Identify which cell holds the provided text, then report its [x, y] central coordinate. 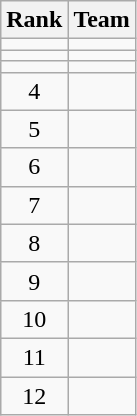
Rank [34, 20]
12 [34, 395]
6 [34, 167]
7 [34, 205]
11 [34, 357]
10 [34, 319]
9 [34, 281]
Team [102, 20]
5 [34, 129]
8 [34, 243]
4 [34, 91]
